Search for the cell housing the specified text and yield its (X, Y) center coordinate. 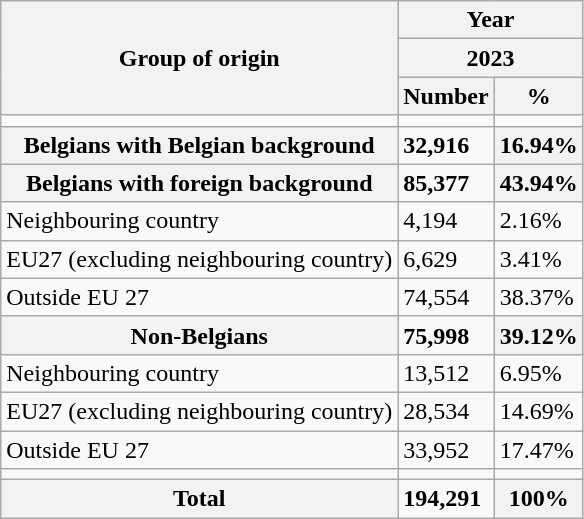
75,998 (446, 335)
4,194 (446, 221)
100% (538, 499)
6.95% (538, 373)
16.94% (538, 145)
3.41% (538, 259)
13,512 (446, 373)
Belgians with Belgian background (200, 145)
2.16% (538, 221)
Year (490, 20)
6,629 (446, 259)
43.94% (538, 183)
17.47% (538, 449)
39.12% (538, 335)
Non-Belgians (200, 335)
% (538, 96)
Total (200, 499)
33,952 (446, 449)
32,916 (446, 145)
38.37% (538, 297)
Number (446, 96)
28,534 (446, 411)
2023 (490, 58)
74,554 (446, 297)
194,291 (446, 499)
Group of origin (200, 58)
85,377 (446, 183)
Belgians with foreign background (200, 183)
14.69% (538, 411)
